For the text-containing cell, return its midpoint in (X, Y) coordinate format. 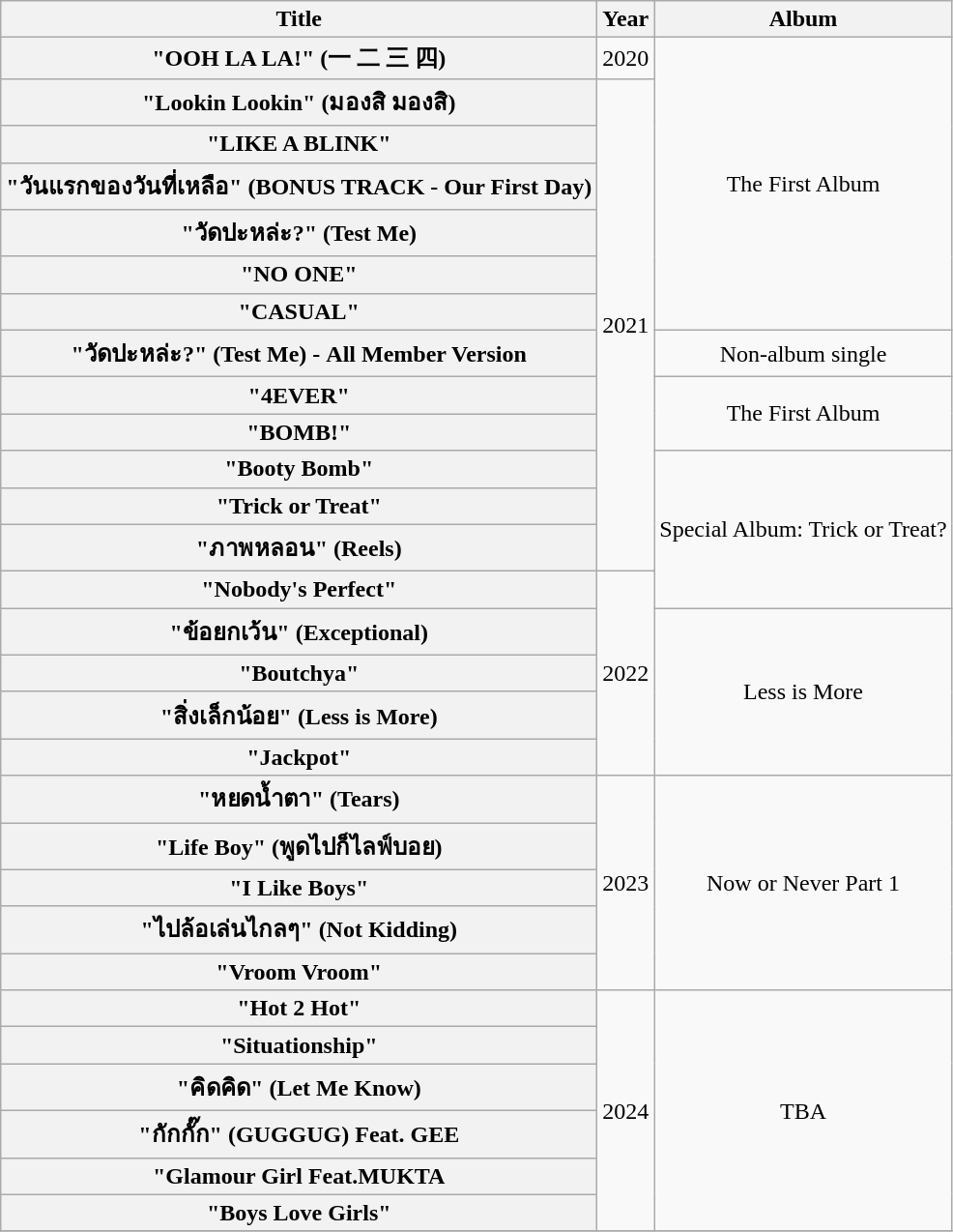
Non-album single (803, 354)
Special Album: Trick or Treat? (803, 530)
2023 (626, 883)
Now or Never Part 1 (803, 883)
Less is More (803, 692)
"4EVER" (300, 396)
"วัดปะหล่ะ?" (Test Me) (300, 234)
Album (803, 19)
"Hot 2 Hot" (300, 1009)
2022 (626, 673)
2021 (626, 325)
TBA (803, 1110)
"LIKE A BLINK" (300, 144)
Year (626, 19)
"Glamour Girl Feat.MUKTA (300, 1176)
"BOMB!" (300, 432)
Title (300, 19)
"วันแรกของวันที่เหลือ" (BONUS TRACK - Our First Day) (300, 186)
"Booty Bomb" (300, 469)
"Vroom Vroom" (300, 972)
"สิ่งเล็กน้อย" (Less is More) (300, 716)
"ข้อยกเว้น" (Exceptional) (300, 632)
"Situationship" (300, 1045)
"OOH LA LA!" (一 二 三 四) (300, 58)
"คิดคิด" (Let Me Know) (300, 1087)
"ภาพหลอน" (Reels) (300, 547)
"CASUAL" (300, 311)
"Jackpot" (300, 757)
"I Like Boys" (300, 888)
2020 (626, 58)
2024 (626, 1110)
"Nobody's Perfect" (300, 590)
"ไปล้อเล่นไกลๆ" (Not Kidding) (300, 930)
"NO ONE" (300, 275)
"วัดปะหล่ะ?" (Test Me) - All Member Version (300, 354)
"Boutchya" (300, 673)
"Boys Love Girls" (300, 1213)
"Life Boy" (พูดไปก็ไลฟ์บอย) (300, 845)
"Lookin Lookin" (มองสิ มองสิ) (300, 103)
"กักกั๊ก" (GUGGUG) Feat. GEE (300, 1133)
"Trick or Treat" (300, 506)
"หยดน้ำตา" (Tears) (300, 799)
